From the cell containing the given text, extract its center point as (X, Y) coordinate. 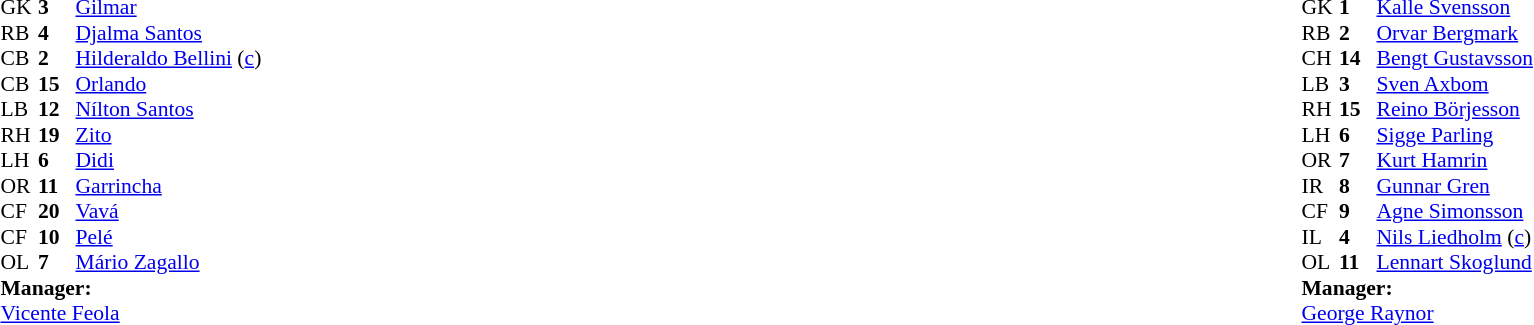
Reino Börjesson (1454, 109)
Kurt Hamrin (1454, 161)
8 (1358, 186)
Orvar Bergmark (1454, 33)
3 (1358, 84)
Vavá (169, 211)
CH (1320, 59)
Nils Liedholm (c) (1454, 237)
IR (1320, 186)
Mário Zagallo (169, 263)
Didi (169, 161)
Pelé (169, 237)
Garrincha (169, 186)
Hilderaldo Bellini (c) (169, 59)
19 (57, 135)
Orlando (169, 84)
Sigge Parling (1454, 135)
12 (57, 109)
Agne Simonsson (1454, 211)
IL (1320, 237)
Gunnar Gren (1454, 186)
Bengt Gustavsson (1454, 59)
14 (1358, 59)
20 (57, 211)
Djalma Santos (169, 33)
10 (57, 237)
Sven Axbom (1454, 84)
Nílton Santos (169, 109)
Lennart Skoglund (1454, 263)
9 (1358, 211)
Zito (169, 135)
